Pinpoint the cell where the given text exists, returning its (x, y) midpoint coordinate. 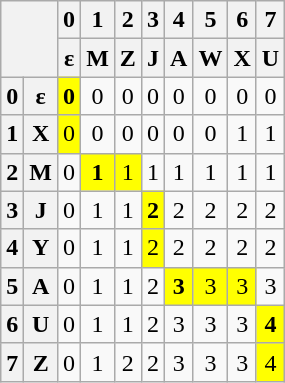
Y (41, 248)
W (210, 58)
